Locate the cell with the specified text and output its (X, Y) center coordinate. 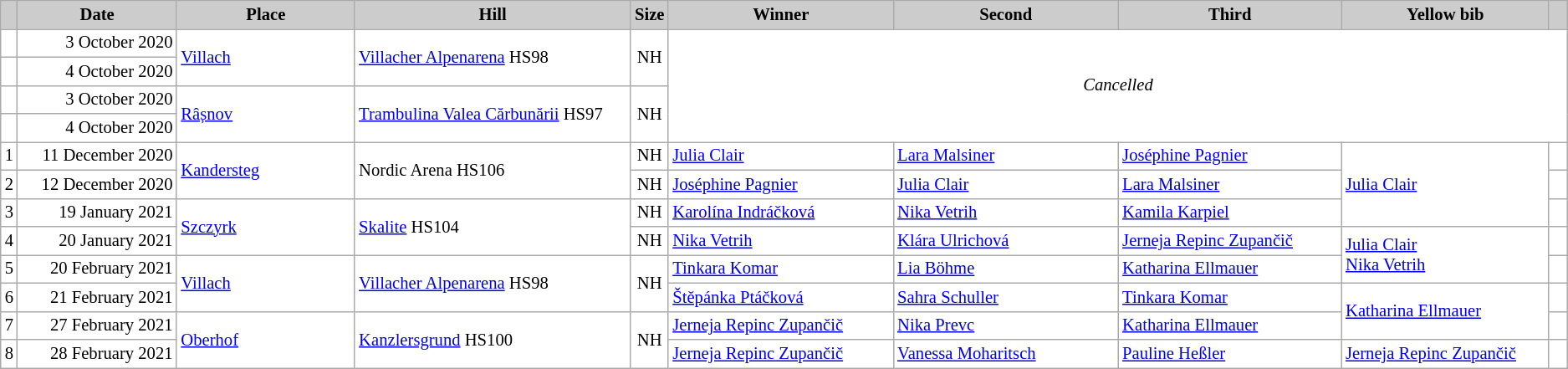
2 (9, 184)
19 January 2021 (97, 213)
Oberhof (266, 340)
Kamila Karpiel (1229, 213)
Pauline Heßler (1229, 354)
Nordic Arena HS106 (493, 170)
21 February 2021 (97, 297)
Hill (493, 14)
7 (9, 325)
Skalite HS104 (493, 227)
20 January 2021 (97, 240)
Štěpánka Ptáčková (781, 297)
6 (9, 297)
Second (1005, 14)
Klára Ulrichová (1005, 240)
Trambulina Valea Cărbunării HS97 (493, 114)
Lia Böhme (1005, 269)
4 (9, 240)
Szczyrk (266, 227)
Râșnov (266, 114)
1 (9, 156)
Yellow bib (1445, 14)
27 February 2021 (97, 325)
Vanessa Moharitsch (1005, 354)
Size (649, 14)
Cancelled (1117, 85)
5 (9, 269)
Nika Prevc (1005, 325)
Julia Clair Nika Vetrih (1445, 254)
11 December 2020 (97, 156)
28 February 2021 (97, 354)
3 (9, 213)
20 February 2021 (97, 269)
Third (1229, 14)
Winner (781, 14)
Kandersteg (266, 170)
Sahra Schuller (1005, 297)
Karolína Indráčková (781, 213)
Kanzlersgrund HS100 (493, 340)
8 (9, 354)
Place (266, 14)
12 December 2020 (97, 184)
Date (97, 14)
